Return the (X, Y) coordinate for the center point of the cell that contains the specified text.  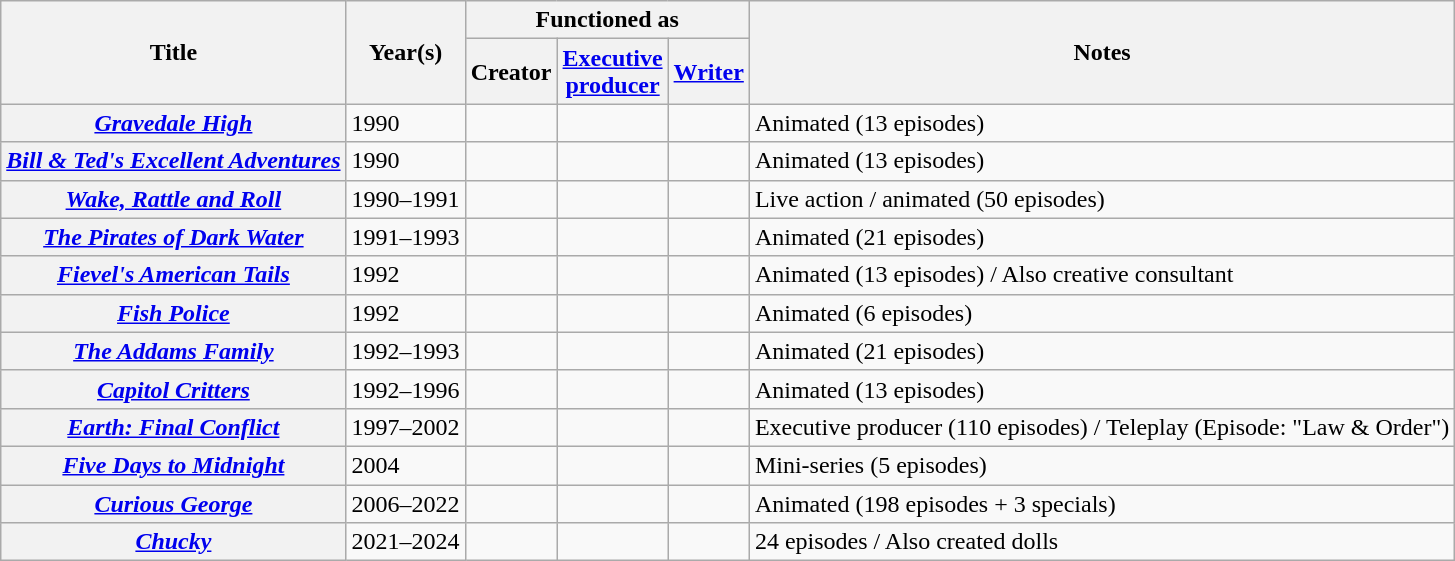
Live action / animated (50 episodes) (1102, 199)
1992–1996 (406, 389)
Bill & Ted's Excellent Adventures (174, 161)
1991–1993 (406, 237)
Curious George (174, 503)
Fish Police (174, 313)
Functioned as (607, 20)
Executiveproducer (612, 72)
Mini-series (5 episodes) (1102, 465)
2021–2024 (406, 542)
Gravedale High (174, 123)
Creator (511, 72)
Capitol Critters (174, 389)
Earth: Final Conflict (174, 427)
1997–2002 (406, 427)
Executive producer (110 episodes) / Teleplay (Episode: "Law & Order") (1102, 427)
The Addams Family (174, 351)
Animated (198 episodes + 3 specials) (1102, 503)
1990–1991 (406, 199)
Chucky (174, 542)
Title (174, 52)
Animated (6 episodes) (1102, 313)
1992–1993 (406, 351)
2004 (406, 465)
The Pirates of Dark Water (174, 237)
Year(s) (406, 52)
Fievel's American Tails (174, 275)
Writer (708, 72)
Notes (1102, 52)
2006–2022 (406, 503)
24 episodes / Also created dolls (1102, 542)
Wake, Rattle and Roll (174, 199)
Animated (13 episodes) / Also creative consultant (1102, 275)
Five Days to Midnight (174, 465)
